From the cell containing the given text, extract its center point as (x, y) coordinate. 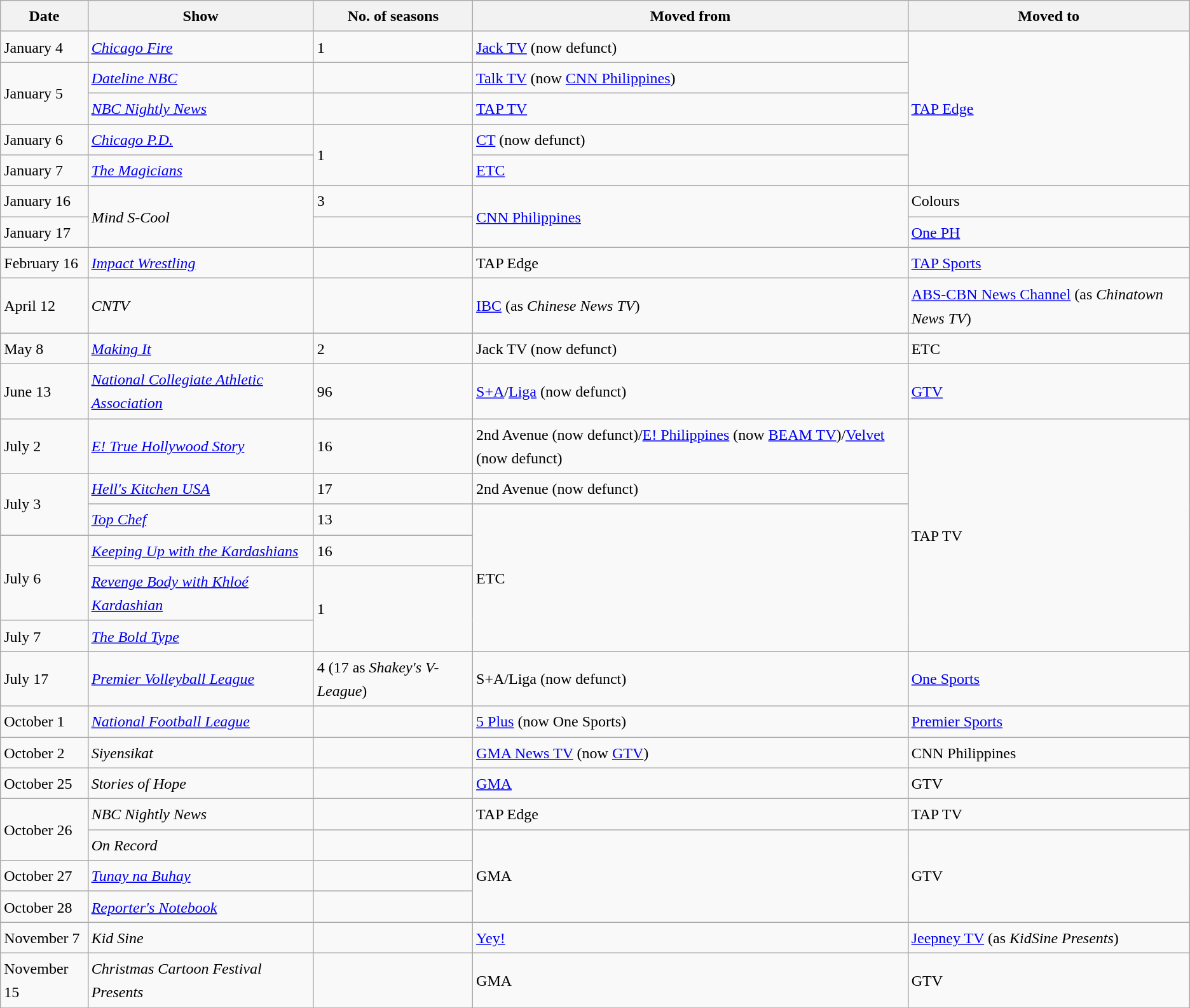
May 8 (44, 348)
Mind S-Cool (201, 216)
July 2 (44, 446)
Date (44, 17)
4 (17 as Shakey's V-League) (393, 679)
National Football League (201, 722)
2 (393, 348)
Yey! (690, 938)
January 16 (44, 201)
October 25 (44, 783)
13 (393, 520)
E! True Hollywood Story (201, 446)
November 15 (44, 980)
Reporter's Notebook (201, 906)
CT (now defunct) (690, 140)
Moved to (1049, 17)
January 7 (44, 170)
3 (393, 201)
July 3 (44, 505)
5 Plus (now One Sports) (690, 722)
July 7 (44, 636)
April 12 (44, 306)
On Record (201, 845)
October 28 (44, 906)
June 13 (44, 391)
Making It (201, 348)
One Sports (1049, 679)
Moved from (690, 17)
Talk TV (now CNN Philippines) (690, 78)
Keeping Up with the Kardashians (201, 550)
National Collegiate Athletic Association (201, 391)
The Bold Type (201, 636)
Colours (1049, 201)
CNTV (201, 306)
Impact Wrestling (201, 263)
Dateline NBC (201, 78)
July 17 (44, 679)
Revenge Body with Khloé Kardashian (201, 593)
TAP Sports (1049, 263)
July 6 (44, 578)
Top Chef (201, 520)
One PH (1049, 233)
96 (393, 391)
October 2 (44, 753)
February 16 (44, 263)
Christmas Cartoon Festival Presents (201, 980)
October 26 (44, 830)
January 17 (44, 233)
The Magicians (201, 170)
17 (393, 489)
Tunay na Buhay (201, 876)
2nd Avenue (now defunct) (690, 489)
January 5 (44, 93)
Hell's Kitchen USA (201, 489)
GMA News TV (now GTV) (690, 753)
Jeepney TV (as KidSine Presents) (1049, 938)
November 7 (44, 938)
Premier Sports (1049, 722)
Chicago P.D. (201, 140)
No. of seasons (393, 17)
October 1 (44, 722)
IBC (as Chinese News TV) (690, 306)
Premier Volleyball League (201, 679)
Kid Sine (201, 938)
Chicago Fire (201, 47)
October 27 (44, 876)
Stories of Hope (201, 783)
January 6 (44, 140)
ABS-CBN News Channel (as Chinatown News TV) (1049, 306)
January 4 (44, 47)
Show (201, 17)
2nd Avenue (now defunct)/E! Philippines (now BEAM TV)/Velvet (now defunct) (690, 446)
Siyensikat (201, 753)
